Return (x, y) of the center of cell containing provided text 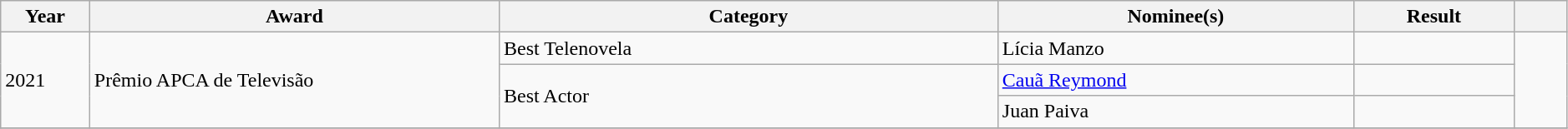
Result (1434, 17)
Category (748, 17)
Prêmio APCA de Televisão (294, 80)
Juan Paiva (1175, 112)
Year (45, 17)
Best Actor (748, 96)
Nominee(s) (1175, 17)
Award (294, 17)
Cauã Reymond (1175, 80)
Lícia Manzo (1175, 48)
Best Telenovela (748, 48)
2021 (45, 80)
